Pinpoint the cell where the given text exists, returning its (X, Y) midpoint coordinate. 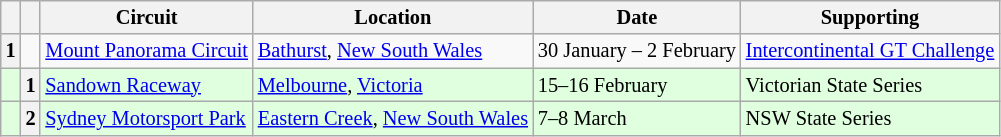
7–8 March (637, 118)
Sydney Motorsport Park (146, 118)
Location (393, 17)
Melbourne, Victoria (393, 85)
Date (637, 17)
Intercontinental GT Challenge (870, 51)
Supporting (870, 17)
Circuit (146, 17)
Mount Panorama Circuit (146, 51)
Sandown Raceway (146, 85)
30 January – 2 February (637, 51)
Victorian State Series (870, 85)
NSW State Series (870, 118)
2 (31, 118)
Bathurst, New South Wales (393, 51)
15–16 February (637, 85)
Eastern Creek, New South Wales (393, 118)
